Return [X, Y] of the center of cell containing provided text 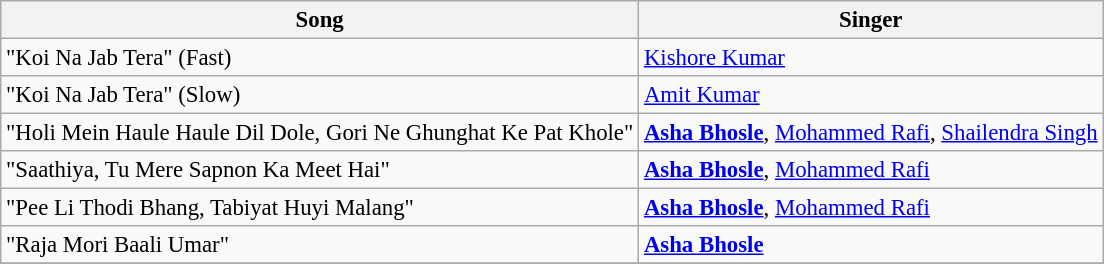
"Koi Na Jab Tera" (Fast) [320, 58]
Song [320, 20]
"Raja Mori Baali Umar" [320, 245]
Kishore Kumar [871, 58]
Amit Kumar [871, 95]
"Pee Li Thodi Bhang, Tabiyat Huyi Malang" [320, 208]
Asha Bhosle [871, 245]
"Holi Mein Haule Haule Dil Dole, Gori Ne Ghunghat Ke Pat Khole" [320, 133]
Asha Bhosle, Mohammed Rafi, Shailendra Singh [871, 133]
"Koi Na Jab Tera" (Slow) [320, 95]
"Saathiya, Tu Mere Sapnon Ka Meet Hai" [320, 170]
Singer [871, 20]
